Output the [x, y] coordinate of the center of the cell containing the given text.  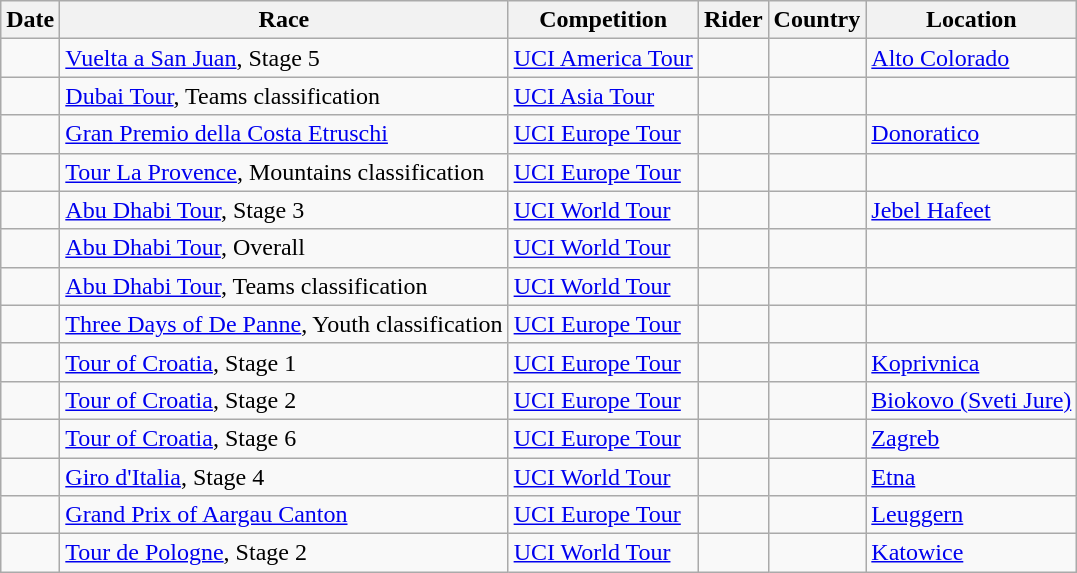
Country [817, 20]
Alto Colorado [972, 58]
Tour de Pologne, Stage 2 [284, 553]
Biokovo (Sveti Jure) [972, 400]
Abu Dhabi Tour, Overall [284, 248]
Koprivnica [972, 362]
Vuelta a San Juan, Stage 5 [284, 58]
Tour of Croatia, Stage 2 [284, 400]
Zagreb [972, 438]
Competition [603, 20]
Grand Prix of Aargau Canton [284, 515]
Tour of Croatia, Stage 1 [284, 362]
Abu Dhabi Tour, Stage 3 [284, 210]
Dubai Tour, Teams classification [284, 96]
Abu Dhabi Tour, Teams classification [284, 286]
Leuggern [972, 515]
Donoratico [972, 134]
Katowice [972, 553]
Date [30, 20]
Location [972, 20]
Gran Premio della Costa Etruschi [284, 134]
Giro d'Italia, Stage 4 [284, 477]
Race [284, 20]
Three Days of De Panne, Youth classification [284, 324]
Jebel Hafeet [972, 210]
Etna [972, 477]
UCI America Tour [603, 58]
Tour of Croatia, Stage 6 [284, 438]
Tour La Provence, Mountains classification [284, 172]
Rider [733, 20]
UCI Asia Tour [603, 96]
